Detect which cell encompasses the target text, then output its [x, y] center coordinate. 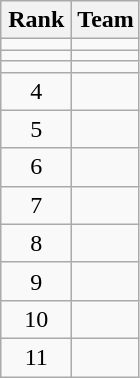
11 [36, 357]
6 [36, 167]
10 [36, 319]
9 [36, 281]
Rank [36, 20]
7 [36, 205]
8 [36, 243]
5 [36, 129]
Team [106, 20]
4 [36, 91]
